Pinpoint the cell where the given text exists, returning its (x, y) midpoint coordinate. 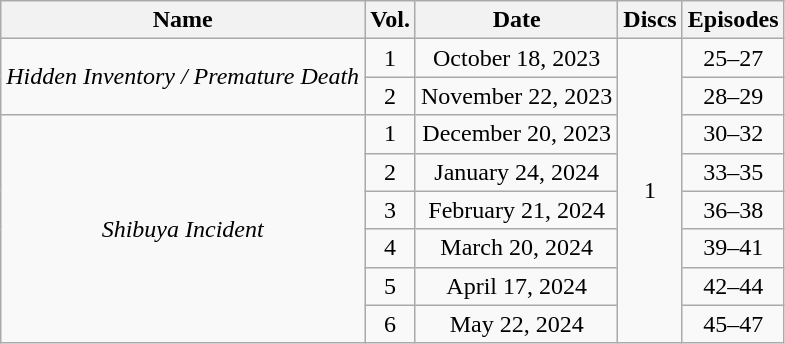
Date (516, 20)
28–29 (733, 96)
42–44 (733, 286)
May 22, 2024 (516, 324)
5 (390, 286)
4 (390, 248)
30–32 (733, 134)
March 20, 2024 (516, 248)
Name (183, 20)
25–27 (733, 58)
November 22, 2023 (516, 96)
39–41 (733, 248)
Shibuya Incident (183, 229)
January 24, 2024 (516, 172)
3 (390, 210)
Episodes (733, 20)
February 21, 2024 (516, 210)
October 18, 2023 (516, 58)
6 (390, 324)
April 17, 2024 (516, 286)
Hidden Inventory / Premature Death (183, 77)
Vol. (390, 20)
Discs (650, 20)
36–38 (733, 210)
45–47 (733, 324)
33–35 (733, 172)
December 20, 2023 (516, 134)
